Identify which cell holds the provided text, then report its (x, y) central coordinate. 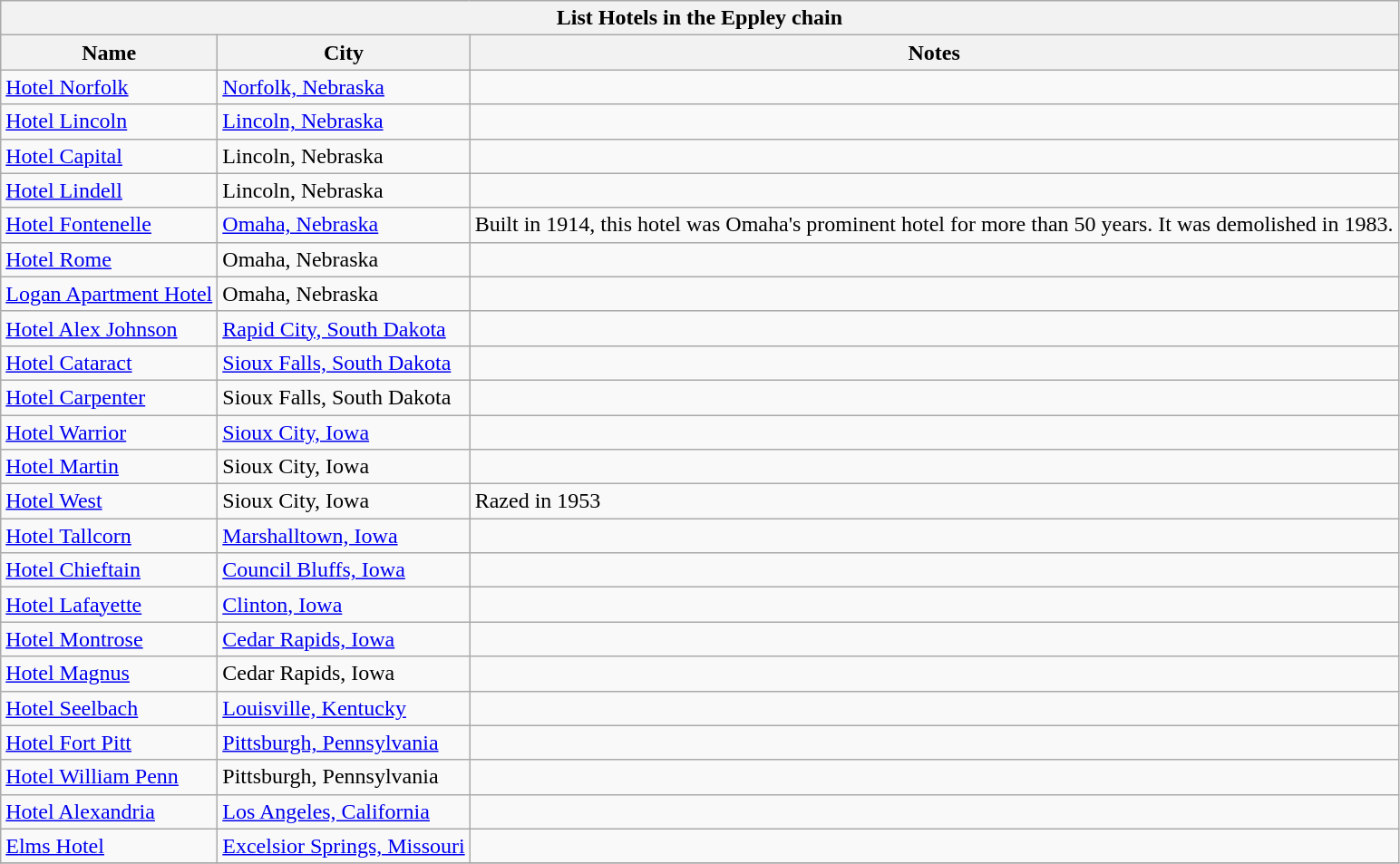
Logan Apartment Hotel (109, 294)
Hotel Magnus (109, 674)
Rapid City, South Dakota (344, 328)
Council Bluffs, Iowa (344, 570)
Hotel Alexandria (109, 811)
Louisville, Kentucky (344, 708)
Hotel Fort Pitt (109, 743)
Hotel Fontenelle (109, 225)
Hotel Capital (109, 156)
Hotel West (109, 501)
Marshalltown, Iowa (344, 536)
Hotel Rome (109, 259)
City (344, 53)
Built in 1914, this hotel was Omaha's prominent hotel for more than 50 years. It was demolished in 1983. (934, 225)
Hotel Montrose (109, 639)
Hotel Martin (109, 467)
Notes (934, 53)
Norfolk, Nebraska (344, 87)
Clinton, Iowa (344, 605)
Hotel Lafayette (109, 605)
Hotel Chieftain (109, 570)
Los Angeles, California (344, 811)
Excelsior Springs, Missouri (344, 846)
List Hotels in the Eppley chain (700, 18)
Name (109, 53)
Hotel Carpenter (109, 397)
Hotel Seelbach (109, 708)
Hotel Cataract (109, 363)
Hotel Alex Johnson (109, 328)
Hotel Warrior (109, 432)
Elms Hotel (109, 846)
Hotel Lindell (109, 190)
Hotel Lincoln (109, 121)
Hotel William Penn (109, 777)
Hotel Tallcorn (109, 536)
Razed in 1953 (934, 501)
Hotel Norfolk (109, 87)
